Find where the given text appears and provide that cell's center as [X, Y] coordinate. 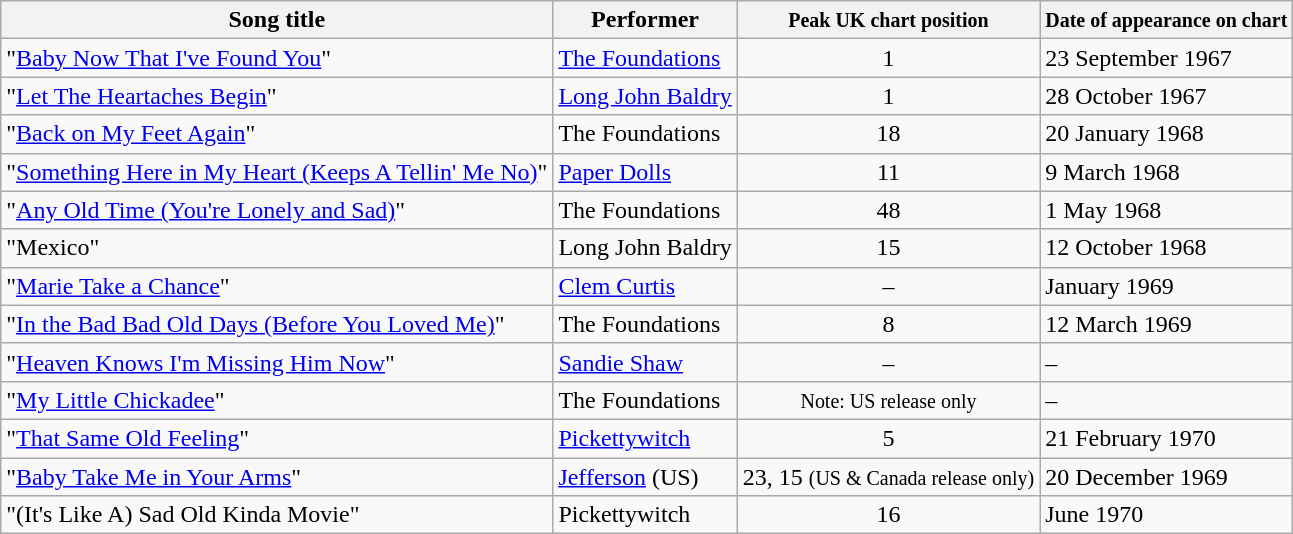
11 [888, 172]
28 October 1967 [1166, 96]
12 March 1969 [1166, 324]
Song title [277, 20]
Paper Dolls [645, 172]
"Baby Take Me in Your Arms" [277, 477]
18 [888, 134]
"Back on My Feet Again" [277, 134]
48 [888, 210]
8 [888, 324]
16 [888, 515]
"Let The Heartaches Begin" [277, 96]
23 September 1967 [1166, 58]
"My Little Chickadee" [277, 400]
"That Same Old Feeling" [277, 438]
June 1970 [1166, 515]
20 January 1968 [1166, 134]
"Heaven Knows I'm Missing Him Now" [277, 362]
20 December 1969 [1166, 477]
Clem Curtis [645, 286]
"Something Here in My Heart (Keeps A Tellin' Me No)" [277, 172]
21 February 1970 [1166, 438]
"Marie Take a Chance" [277, 286]
15 [888, 248]
9 March 1968 [1166, 172]
12 October 1968 [1166, 248]
"(It's Like A) Sad Old Kinda Movie" [277, 515]
Jefferson (US) [645, 477]
Note: US release only [888, 400]
1 May 1968 [1166, 210]
"In the Bad Bad Old Days (Before You Loved Me)" [277, 324]
Performer [645, 20]
"Baby Now That I've Found You" [277, 58]
January 1969 [1166, 286]
Date of appearance on chart [1166, 20]
23, 15 (US & Canada release only) [888, 477]
Sandie Shaw [645, 362]
"Any Old Time (You're Lonely and Sad)" [277, 210]
Peak UK chart position [888, 20]
"Mexico" [277, 248]
5 [888, 438]
